Identify which cell holds the provided text, then report its (X, Y) central coordinate. 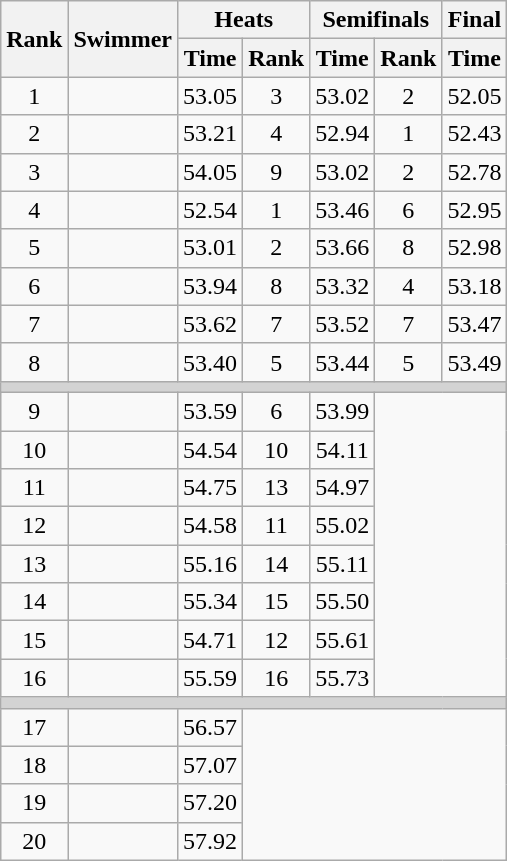
Semifinals (376, 20)
54.58 (210, 526)
53.62 (210, 324)
53.99 (342, 411)
53.49 (474, 362)
52.43 (474, 134)
54.11 (342, 449)
55.02 (342, 526)
54.75 (210, 488)
55.73 (342, 678)
53.66 (342, 248)
53.18 (474, 286)
54.71 (210, 640)
52.98 (474, 248)
19 (34, 803)
53.01 (210, 248)
53.47 (474, 324)
53.32 (342, 286)
52.94 (342, 134)
54.05 (210, 172)
55.59 (210, 678)
52.95 (474, 210)
55.61 (342, 640)
57.92 (210, 841)
52.05 (474, 96)
54.97 (342, 488)
53.44 (342, 362)
53.05 (210, 96)
57.07 (210, 765)
53.52 (342, 324)
53.46 (342, 210)
52.78 (474, 172)
Swimmer (123, 39)
56.57 (210, 727)
53.94 (210, 286)
20 (34, 841)
55.50 (342, 602)
Final (474, 20)
57.20 (210, 803)
55.11 (342, 564)
53.40 (210, 362)
53.21 (210, 134)
55.16 (210, 564)
55.34 (210, 602)
54.54 (210, 449)
52.54 (210, 210)
Heats (244, 20)
53.59 (210, 411)
17 (34, 727)
18 (34, 765)
